Find where the given text appears and provide that cell's center as (x, y) coordinate. 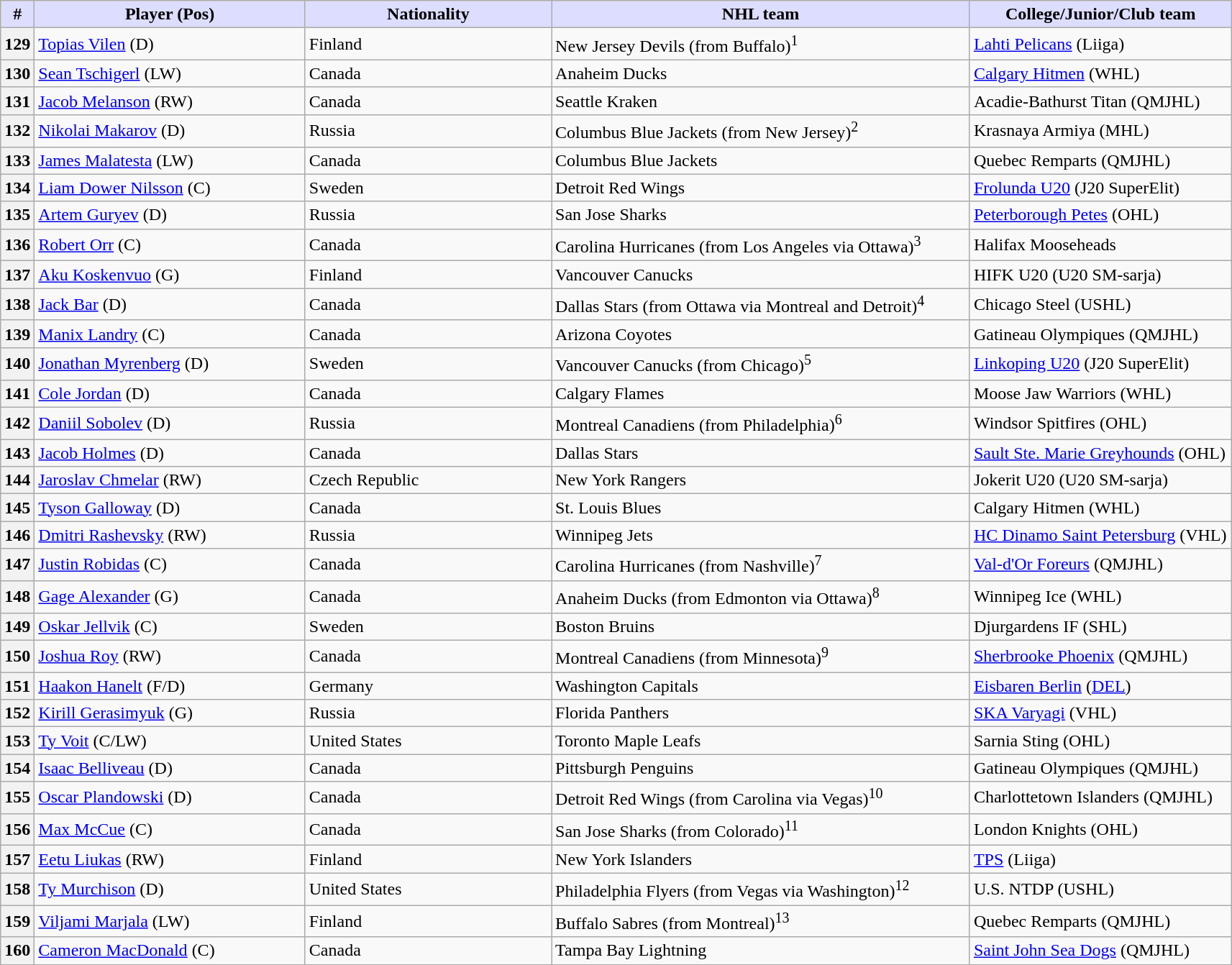
U.S. NTDP (USHL) (1100, 889)
Florida Panthers (761, 713)
Acadie-Bathurst Titan (QMJHL) (1100, 101)
156 (17, 830)
142 (17, 423)
James Malatesta (LW) (170, 160)
135 (17, 215)
Jokerit U20 (U20 SM-sarja) (1100, 480)
Windsor Spitfires (OHL) (1100, 423)
Player (Pos) (170, 14)
New York Islanders (761, 859)
St. Louis Blues (761, 508)
132 (17, 131)
Tyson Galloway (D) (170, 508)
Winnipeg Jets (761, 535)
153 (17, 741)
Pittsburgh Penguins (761, 768)
Peterborough Petes (OHL) (1100, 215)
Eetu Liukas (RW) (170, 859)
143 (17, 453)
Haakon Hanelt (F/D) (170, 686)
155 (17, 798)
159 (17, 922)
Seattle Kraken (761, 101)
Montreal Canadiens (from Philadelphia)6 (761, 423)
157 (17, 859)
San Jose Sharks (761, 215)
137 (17, 275)
Nationality (428, 14)
Krasnaya Armiya (MHL) (1100, 131)
Manix Landry (C) (170, 334)
Detroit Red Wings (761, 188)
Justin Robidas (C) (170, 565)
151 (17, 686)
Jaroslav Chmelar (RW) (170, 480)
Ty Voit (C/LW) (170, 741)
Toronto Maple Leafs (761, 741)
Eisbaren Berlin (DEL) (1100, 686)
College/Junior/Club team (1100, 14)
Isaac Belliveau (D) (170, 768)
Dallas Stars (from Ottawa via Montreal and Detroit)4 (761, 305)
Sault Ste. Marie Greyhounds (OHL) (1100, 453)
Sherbrooke Phoenix (QMJHL) (1100, 656)
140 (17, 364)
Chicago Steel (USHL) (1100, 305)
Saint John Sea Dogs (QMJHL) (1100, 951)
138 (17, 305)
Dallas Stars (761, 453)
Kirill Gerasimyuk (G) (170, 713)
New York Rangers (761, 480)
Germany (428, 686)
Aku Koskenvuo (G) (170, 275)
Washington Capitals (761, 686)
Oskar Jellvik (C) (170, 626)
150 (17, 656)
Lahti Pelicans (Liiga) (1100, 45)
Moose Jaw Warriors (WHL) (1100, 393)
Anaheim Ducks (from Edmonton via Ottawa)8 (761, 597)
Djurgardens IF (SHL) (1100, 626)
Jacob Holmes (D) (170, 453)
Montreal Canadiens (from Minnesota)9 (761, 656)
Winnipeg Ice (WHL) (1100, 597)
Ty Murchison (D) (170, 889)
Cole Jordan (D) (170, 393)
158 (17, 889)
Linkoping U20 (J20 SuperElit) (1100, 364)
Charlottetown Islanders (QMJHL) (1100, 798)
TPS (Liiga) (1100, 859)
Daniil Sobolev (D) (170, 423)
Philadelphia Flyers (from Vegas via Washington)12 (761, 889)
Columbus Blue Jackets (761, 160)
Anaheim Ducks (761, 73)
Viljami Marjala (LW) (170, 922)
San Jose Sharks (from Colorado)11 (761, 830)
Dmitri Rashevsky (RW) (170, 535)
136 (17, 244)
146 (17, 535)
NHL team (761, 14)
134 (17, 188)
Max McCue (C) (170, 830)
Jacob Melanson (RW) (170, 101)
Tampa Bay Lightning (761, 951)
Carolina Hurricanes (from Los Angeles via Ottawa)3 (761, 244)
New Jersey Devils (from Buffalo)1 (761, 45)
Boston Bruins (761, 626)
Detroit Red Wings (from Carolina via Vegas)10 (761, 798)
Vancouver Canucks (761, 275)
Sarnia Sting (OHL) (1100, 741)
Czech Republic (428, 480)
Joshua Roy (RW) (170, 656)
Oscar Plandowski (D) (170, 798)
Sean Tschigerl (LW) (170, 73)
145 (17, 508)
Buffalo Sabres (from Montreal)13 (761, 922)
Artem Guryev (D) (170, 215)
149 (17, 626)
130 (17, 73)
HC Dinamo Saint Petersburg (VHL) (1100, 535)
Halifax Mooseheads (1100, 244)
Topias Vilen (D) (170, 45)
Gage Alexander (G) (170, 597)
SKA Varyagi (VHL) (1100, 713)
# (17, 14)
Cameron MacDonald (C) (170, 951)
133 (17, 160)
154 (17, 768)
152 (17, 713)
160 (17, 951)
129 (17, 45)
131 (17, 101)
Liam Dower Nilsson (C) (170, 188)
Val-d'Or Foreurs (QMJHL) (1100, 565)
148 (17, 597)
141 (17, 393)
HIFK U20 (U20 SM-sarja) (1100, 275)
139 (17, 334)
London Knights (OHL) (1100, 830)
147 (17, 565)
Calgary Flames (761, 393)
Jonathan Myrenberg (D) (170, 364)
Frolunda U20 (J20 SuperElit) (1100, 188)
Carolina Hurricanes (from Nashville)7 (761, 565)
Vancouver Canucks (from Chicago)5 (761, 364)
Robert Orr (C) (170, 244)
Jack Bar (D) (170, 305)
Arizona Coyotes (761, 334)
Nikolai Makarov (D) (170, 131)
Columbus Blue Jackets (from New Jersey)2 (761, 131)
144 (17, 480)
